Determine the (x, y) coordinate at the center of the cell enclosing the given text.  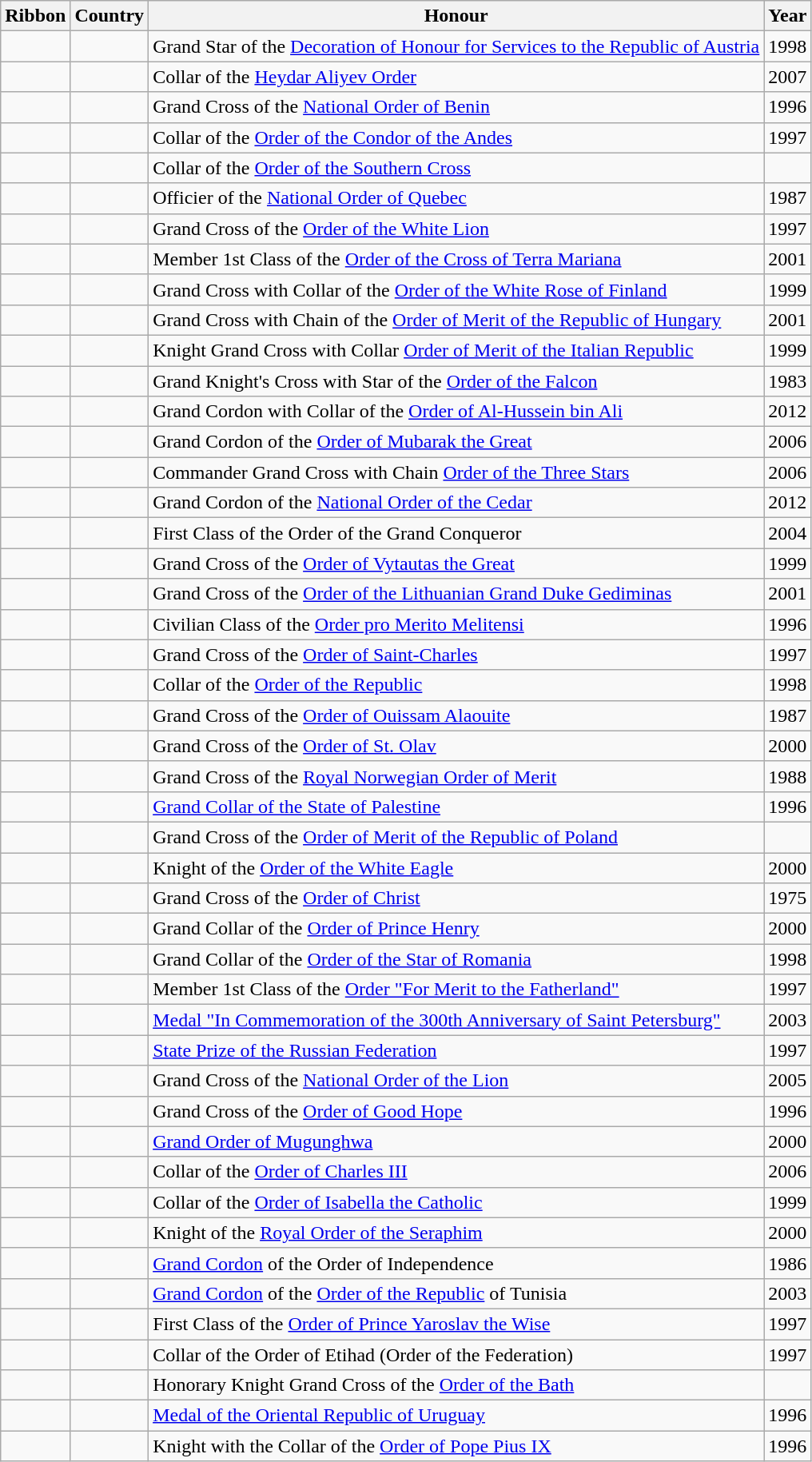
Grand Order of Mugunghwa (456, 1141)
Grand Cross with Chain of the Order of Merit of the Republic of Hungary (456, 320)
Grand Collar of the State of Palestine (456, 807)
Grand Star of the Decoration of Honour for Services to the Republic of Austria (456, 46)
Collar of the Order of the Condor of the Andes (456, 137)
Medal "In Commemoration of the 300th Anniversary of Saint Petersburg" (456, 1020)
Grand Cordon of the National Order of the Cedar (456, 503)
First Class of the Order of the Grand Conqueror (456, 533)
Grand Cross of the Order of the Lithuanian Grand Duke Gediminas (456, 594)
Grand Collar of the Order of the Star of Romania (456, 959)
Grand Collar of the Order of Prince Henry (456, 929)
Grand Cross of the Order of Saint-Charles (456, 655)
Collar of the Order of the Southern Cross (456, 168)
1986 (788, 1263)
Grand Knight's Cross with Star of the Order of the Falcon (456, 381)
Collar of the Order of Isabella the Catholic (456, 1202)
Member 1st Class of the Order of the Cross of Terra Mariana (456, 259)
Knight with the Collar of the Order of Pope Pius IX (456, 1446)
1988 (788, 776)
Grand Cross of the Order of Merit of the Republic of Poland (456, 837)
Country (109, 16)
Medal of the Oriental Republic of Uruguay (456, 1416)
Commander Grand Cross with Chain Order of the Three Stars (456, 472)
Year (788, 16)
2007 (788, 77)
Grand Cross of the Order of Christ (456, 898)
Grand Cross of the National Order of Benin (456, 107)
Grand Cross of the National Order of the Lion (456, 1081)
Grand Cross of the Order of Ouissam Alaouite (456, 715)
Grand Cross of the Order of Good Hope (456, 1111)
2005 (788, 1081)
First Class of the Order of Prince Yaroslav the Wise (456, 1324)
Collar of the Order of Charles III (456, 1172)
1983 (788, 381)
Grand Cross of the Order of the White Lion (456, 229)
Grand Cross of the Royal Norwegian Order of Merit (456, 776)
Grand Cross of the Order of St. Olav (456, 746)
Grand Cross of the Order of Vytautas the Great (456, 564)
State Prize of the Russian Federation (456, 1050)
Grand Cordon with Collar of the Order of Al-Hussein bin Ali (456, 412)
Grand Cordon of the Order of Mubarak the Great (456, 442)
Knight of the Royal Order of the Seraphim (456, 1233)
Ribbon (35, 16)
Member 1st Class of the Order "For Merit to the Fatherland" (456, 990)
Grand Cordon of the Order of Independence (456, 1263)
Collar of the Order of the Republic (456, 685)
Civilian Class of the Order pro Merito Melitensi (456, 624)
2004 (788, 533)
Knight Grand Cross with Collar Order of Merit of the Italian Republic (456, 350)
Collar of the Heydar Aliyev Order (456, 77)
Honorary Knight Grand Cross of the Order of the Bath (456, 1385)
Grand Cordon of the Order of the Republic of Tunisia (456, 1293)
1975 (788, 898)
Collar of the Order of Etihad (Order of the Federation) (456, 1355)
Grand Cross with Collar of the Order of the White Rose of Finland (456, 289)
Knight of the Order of the White Eagle (456, 867)
Officier of the National Order of Quebec (456, 198)
Honour (456, 16)
